Pinpoint the cell where the given text exists, returning its [X, Y] midpoint coordinate. 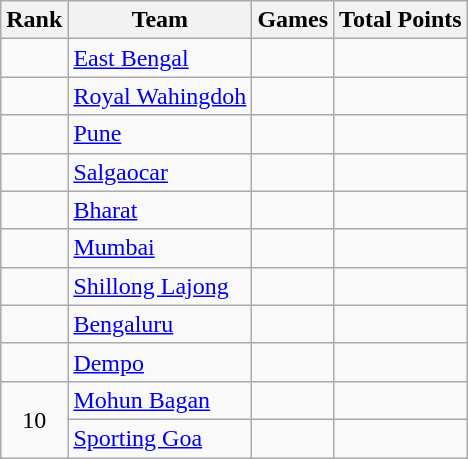
Bharat [160, 210]
Royal Wahingdoh [160, 96]
Shillong Lajong [160, 286]
Team [160, 20]
Sporting Goa [160, 438]
Pune [160, 134]
Total Points [401, 20]
Salgaocar [160, 172]
Games [293, 20]
Bengaluru [160, 324]
10 [34, 419]
East Bengal [160, 58]
Dempo [160, 362]
Rank [34, 20]
Mumbai [160, 248]
Mohun Bagan [160, 400]
